Pinpoint the cell where the given text exists, returning its (x, y) midpoint coordinate. 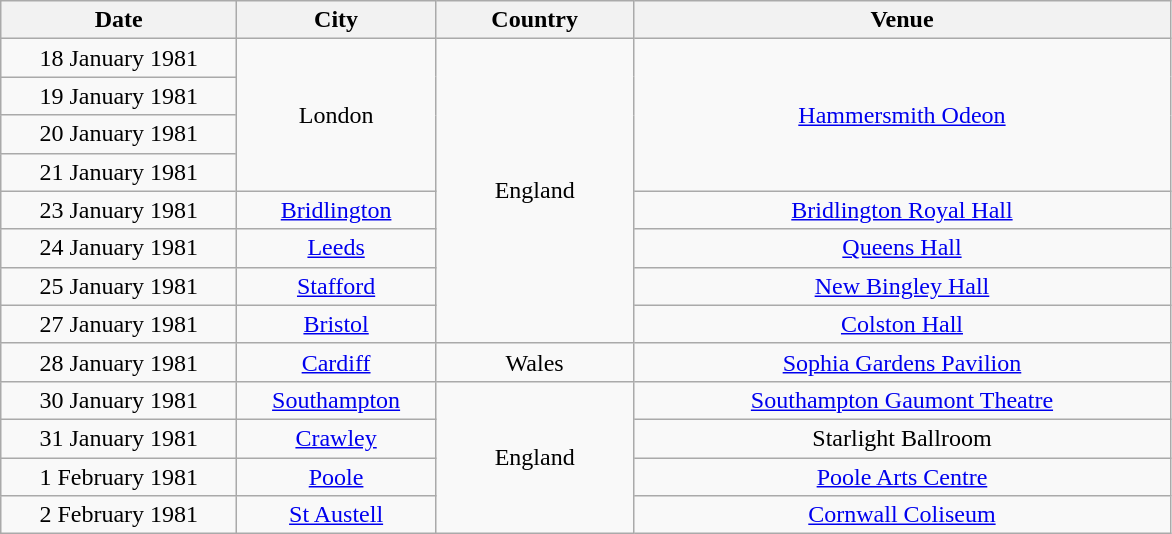
New Bingley Hall (902, 286)
City (336, 20)
18 January 1981 (119, 58)
31 January 1981 (119, 438)
Wales (534, 362)
Poole Arts Centre (902, 477)
Colston Hall (902, 324)
2 February 1981 (119, 515)
25 January 1981 (119, 286)
London (336, 115)
Leeds (336, 248)
Crawley (336, 438)
Hammersmith Odeon (902, 115)
Southampton (336, 400)
19 January 1981 (119, 96)
28 January 1981 (119, 362)
Stafford (336, 286)
St Austell (336, 515)
21 January 1981 (119, 172)
23 January 1981 (119, 210)
Bridlington (336, 210)
20 January 1981 (119, 134)
30 January 1981 (119, 400)
Southampton Gaumont Theatre (902, 400)
Starlight Ballroom (902, 438)
1 February 1981 (119, 477)
Bristol (336, 324)
Cornwall Coliseum (902, 515)
27 January 1981 (119, 324)
Date (119, 20)
Country (534, 20)
Sophia Gardens Pavilion (902, 362)
Cardiff (336, 362)
Venue (902, 20)
Bridlington Royal Hall (902, 210)
Queens Hall (902, 248)
Poole (336, 477)
24 January 1981 (119, 248)
